Find where the given text appears and provide that cell's center as (x, y) coordinate. 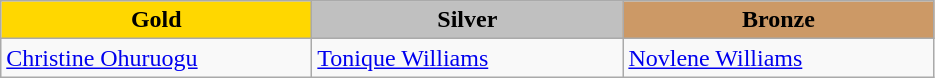
Christine Ohuruogu (156, 58)
Bronze (778, 20)
Novlene Williams (778, 58)
Gold (156, 20)
Silver (468, 20)
Tonique Williams (468, 58)
